Detect which cell encompasses the target text, then output its (x, y) center coordinate. 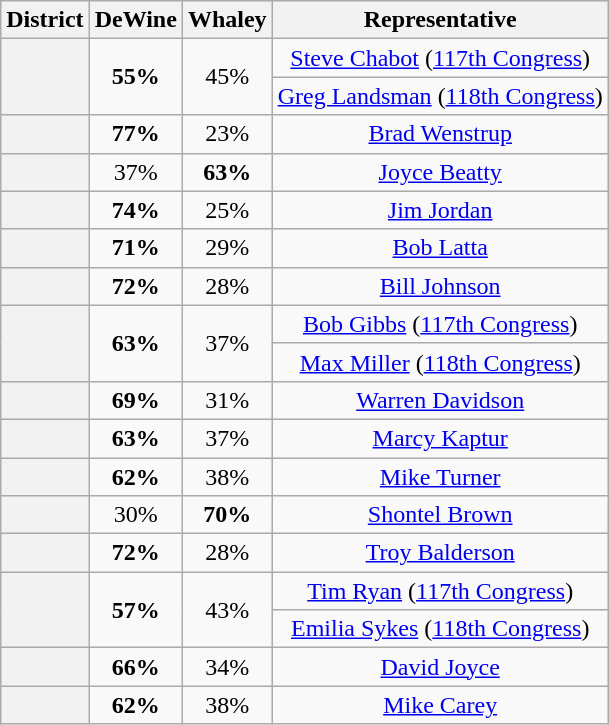
30% (136, 515)
29% (227, 248)
25% (227, 210)
31% (227, 400)
70% (227, 515)
66% (136, 667)
Mike Carey (440, 705)
DeWine (136, 20)
Marcy Kaptur (440, 438)
David Joyce (440, 667)
77% (136, 134)
Max Miller (118th Congress) (440, 362)
34% (227, 667)
Warren Davidson (440, 400)
74% (136, 210)
Representative (440, 20)
Troy Balderson (440, 553)
45% (227, 77)
71% (136, 248)
Jim Jordan (440, 210)
Greg Landsman (118th Congress) (440, 96)
69% (136, 400)
Steve Chabot (117th Congress) (440, 58)
Bill Johnson (440, 286)
Joyce Beatty (440, 172)
Bob Gibbs (117th Congress) (440, 324)
43% (227, 610)
57% (136, 610)
Mike Turner (440, 477)
District (45, 20)
Whaley (227, 20)
Shontel Brown (440, 515)
23% (227, 134)
55% (136, 77)
Brad Wenstrup (440, 134)
Bob Latta (440, 248)
Emilia Sykes (118th Congress) (440, 629)
Tim Ryan (117th Congress) (440, 591)
